Scan for the cell matching the given text and deliver its [X, Y] coordinate at center. 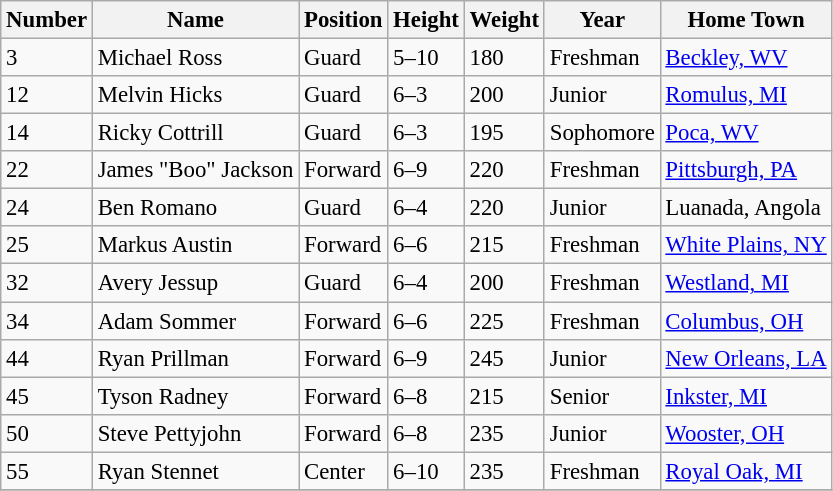
Steve Pettyjohn [195, 433]
22 [47, 170]
225 [504, 321]
Royal Oak, MI [746, 471]
12 [47, 95]
Ben Romano [195, 208]
Columbus, OH [746, 321]
Senior [602, 396]
55 [47, 471]
New Orleans, LA [746, 358]
James "Boo" Jackson [195, 170]
Avery Jessup [195, 283]
Melvin Hicks [195, 95]
Ryan Stennet [195, 471]
Year [602, 20]
Wooster, OH [746, 433]
245 [504, 358]
Michael Ross [195, 58]
Westland, MI [746, 283]
Markus Austin [195, 245]
Ryan Prillman [195, 358]
Home Town [746, 20]
Position [344, 20]
Poca, WV [746, 133]
Ricky Cottrill [195, 133]
Adam Sommer [195, 321]
44 [47, 358]
3 [47, 58]
Inkster, MI [746, 396]
32 [47, 283]
24 [47, 208]
14 [47, 133]
Luanada, Angola [746, 208]
6–10 [426, 471]
25 [47, 245]
5–10 [426, 58]
195 [504, 133]
Tyson Radney [195, 396]
Weight [504, 20]
Beckley, WV [746, 58]
34 [47, 321]
Name [195, 20]
50 [47, 433]
Romulus, MI [746, 95]
180 [504, 58]
45 [47, 396]
Sophomore [602, 133]
Pittsburgh, PA [746, 170]
White Plains, NY [746, 245]
Number [47, 20]
Center [344, 471]
Height [426, 20]
